Provide the [x, y] coordinate of the cell's center where the given text is located.  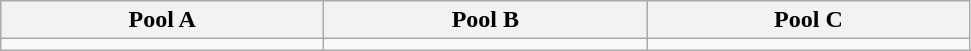
Pool C [808, 20]
Pool A [162, 20]
Pool B [486, 20]
